Determine the [x, y] coordinate at the center of the cell enclosing the given text.  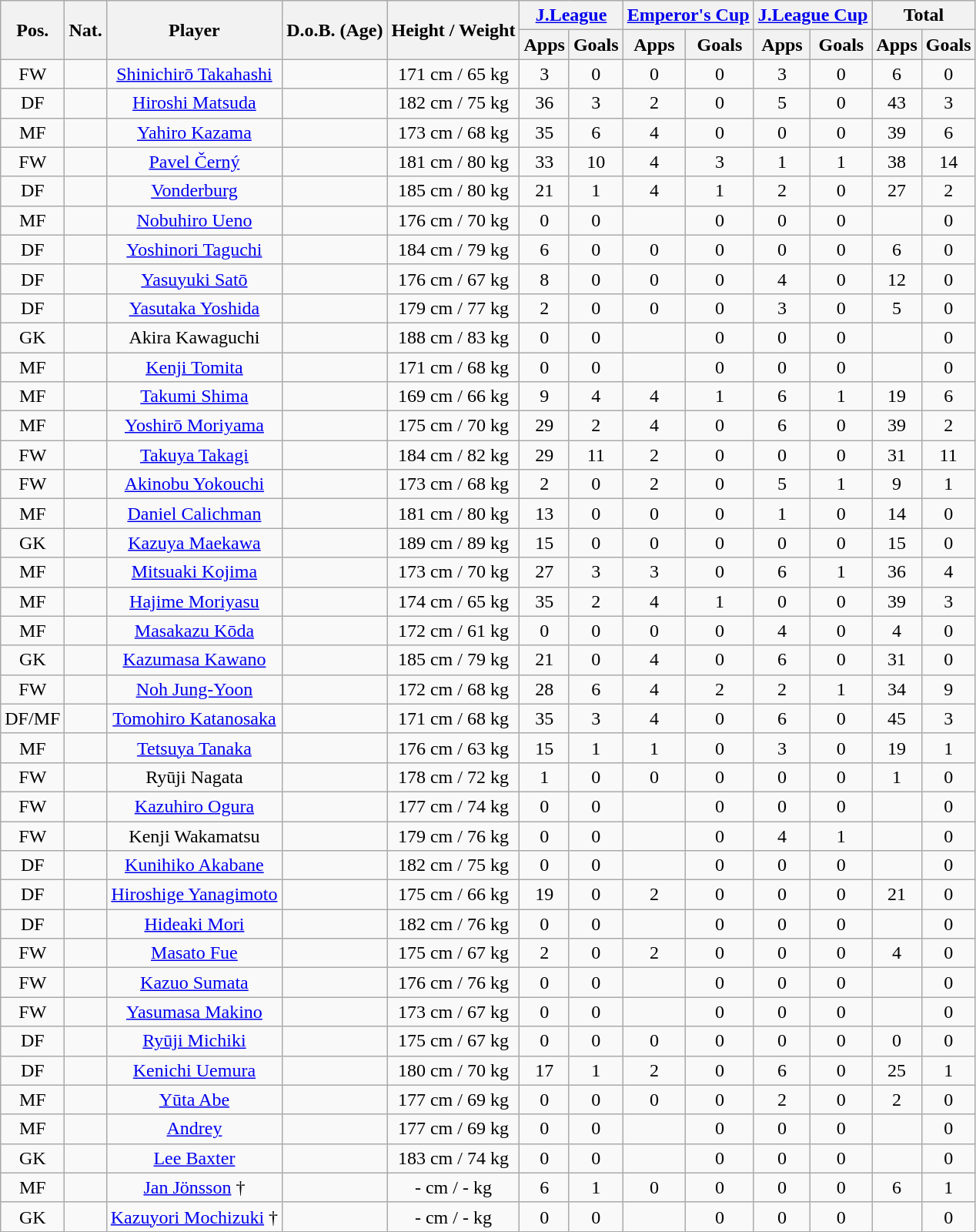
Yasutaka Yoshida [194, 308]
Yasuyuki Satō [194, 279]
Yoshirō Moriyama [194, 426]
172 cm / 68 kg [453, 689]
Pos. [32, 30]
173 cm / 70 kg [453, 572]
Emperor's Cup [688, 15]
188 cm / 83 kg [453, 337]
Noh Jung-Yoon [194, 689]
Pavel Černý [194, 162]
175 cm / 66 kg [453, 895]
Tomohiro Katanosaka [194, 718]
Height / Weight [453, 30]
175 cm / 70 kg [453, 426]
33 [544, 162]
Kazuo Sumata [194, 983]
17 [544, 1070]
Yahiro Kazama [194, 132]
Total [924, 15]
Ryūji Michiki [194, 1041]
25 [897, 1070]
173 cm / 67 kg [453, 1012]
DF/MF [32, 718]
Nat. [85, 30]
28 [544, 689]
Akinobu Yokouchi [194, 484]
12 [897, 279]
178 cm / 72 kg [453, 777]
45 [897, 718]
Daniel Calichman [194, 514]
Yoshinori Taguchi [194, 249]
176 cm / 63 kg [453, 748]
Kazumasa Kawano [194, 660]
38 [897, 162]
176 cm / 76 kg [453, 983]
J.League Cup [813, 15]
8 [544, 279]
Hiroshi Matsuda [194, 103]
189 cm / 89 kg [453, 543]
Kazuhiro Ogura [194, 806]
Andrey [194, 1129]
Takuya Takagi [194, 455]
177 cm / 74 kg [453, 806]
Kunihiko Akabane [194, 865]
171 cm / 65 kg [453, 74]
J.League [571, 15]
Yasumasa Makino [194, 1012]
Hideaki Mori [194, 924]
174 cm / 65 kg [453, 601]
Kazuya Maekawa [194, 543]
Kenji Tomita [194, 367]
Ryūji Nagata [194, 777]
Kazuyori Mochizuki † [194, 1217]
169 cm / 66 kg [453, 397]
179 cm / 76 kg [453, 835]
13 [544, 514]
Mitsuaki Kojima [194, 572]
183 cm / 74 kg [453, 1158]
185 cm / 80 kg [453, 191]
185 cm / 79 kg [453, 660]
184 cm / 79 kg [453, 249]
Shinichirō Takahashi [194, 74]
D.o.B. (Age) [335, 30]
179 cm / 77 kg [453, 308]
172 cm / 61 kg [453, 631]
Masakazu Kōda [194, 631]
Nobuhiro Ueno [194, 220]
182 cm / 76 kg [453, 924]
34 [897, 689]
Kenji Wakamatsu [194, 835]
Lee Baxter [194, 1158]
176 cm / 67 kg [453, 279]
Akira Kawaguchi [194, 337]
Vonderburg [194, 191]
Hiroshige Yanagimoto [194, 895]
Player [194, 30]
184 cm / 82 kg [453, 455]
Masato Fue [194, 953]
180 cm / 70 kg [453, 1070]
10 [596, 162]
176 cm / 70 kg [453, 220]
Kenichi Uemura [194, 1070]
43 [897, 103]
Hajime Moriyasu [194, 601]
Tetsuya Tanaka [194, 748]
Jan Jönsson † [194, 1187]
Yūta Abe [194, 1100]
Takumi Shima [194, 397]
